Provide the [X, Y] coordinate of the cell's center where the given text is located.  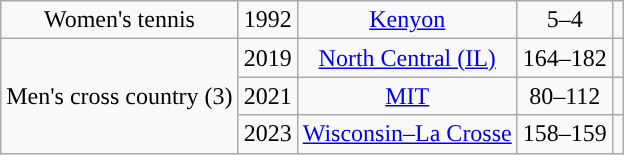
Men's cross country (3) [120, 96]
164–182 [564, 58]
2021 [268, 96]
1992 [268, 20]
80–112 [564, 96]
2019 [268, 58]
MIT [407, 96]
Kenyon [407, 20]
2023 [268, 134]
Women's tennis [120, 20]
Wisconsin–La Crosse [407, 134]
5–4 [564, 20]
158–159 [564, 134]
North Central (IL) [407, 58]
